Scan for the cell matching the given text and deliver its [x, y] coordinate at center. 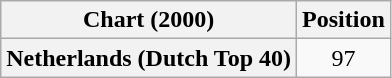
Netherlands (Dutch Top 40) [149, 58]
Chart (2000) [149, 20]
Position [344, 20]
97 [344, 58]
